Detect which cell encompasses the target text, then output its [X, Y] center coordinate. 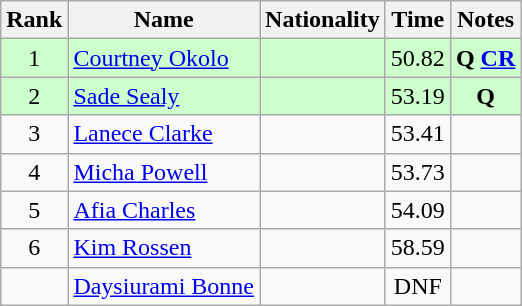
Micha Powell [164, 172]
Nationality [323, 20]
53.73 [418, 172]
2 [34, 96]
Sade Sealy [164, 96]
Rank [34, 20]
Afia Charles [164, 210]
6 [34, 248]
Notes [485, 20]
Name [164, 20]
Q CR [485, 58]
Time [418, 20]
58.59 [418, 248]
DNF [418, 286]
3 [34, 134]
4 [34, 172]
Q [485, 96]
50.82 [418, 58]
Courtney Okolo [164, 58]
53.19 [418, 96]
Kim Rossen [164, 248]
Lanece Clarke [164, 134]
1 [34, 58]
53.41 [418, 134]
54.09 [418, 210]
Daysiurami Bonne [164, 286]
5 [34, 210]
